Search for the cell housing the specified text and yield its [x, y] center coordinate. 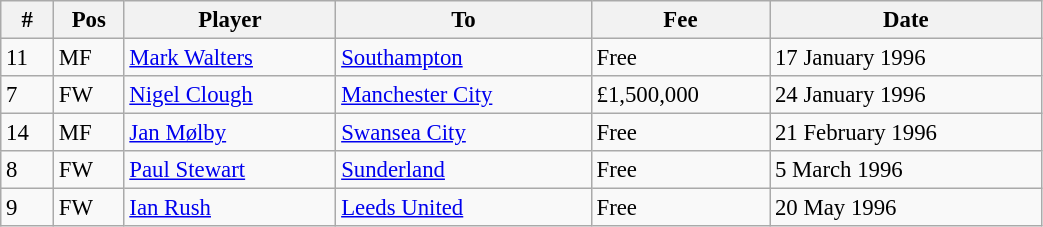
# [28, 20]
5 March 1996 [906, 170]
Date [906, 20]
Manchester City [464, 95]
Mark Walters [230, 58]
21 February 1996 [906, 133]
£1,500,000 [680, 95]
To [464, 20]
Fee [680, 20]
24 January 1996 [906, 95]
Pos [88, 20]
Nigel Clough [230, 95]
11 [28, 58]
Sunderland [464, 170]
Paul Stewart [230, 170]
Southampton [464, 58]
8 [28, 170]
Ian Rush [230, 208]
Leeds United [464, 208]
17 January 1996 [906, 58]
7 [28, 95]
20 May 1996 [906, 208]
Swansea City [464, 133]
14 [28, 133]
Player [230, 20]
9 [28, 208]
Jan Mølby [230, 133]
